Output the [x, y] coordinate of the center of the cell containing the given text.  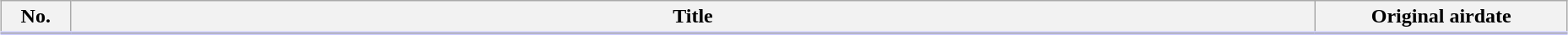
Title [693, 17]
Original airdate [1441, 17]
No. [35, 17]
